Detect which cell encompasses the target text, then output its (X, Y) center coordinate. 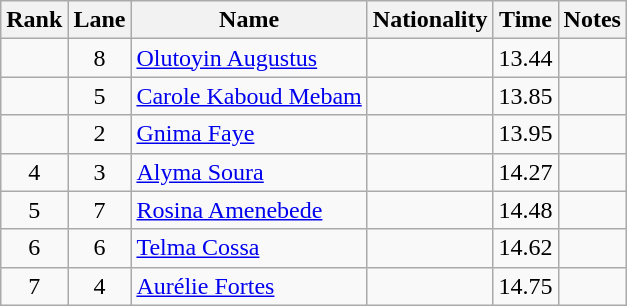
Olutoyin Augustus (249, 58)
Gnima Faye (249, 134)
13.95 (526, 134)
Time (526, 20)
14.27 (526, 172)
Rosina Amenebede (249, 210)
Name (249, 20)
14.48 (526, 210)
Nationality (430, 20)
Carole Kaboud Mebam (249, 96)
13.44 (526, 58)
Alyma Soura (249, 172)
Lane (100, 20)
2 (100, 134)
14.62 (526, 248)
8 (100, 58)
13.85 (526, 96)
Notes (592, 20)
Aurélie Fortes (249, 286)
3 (100, 172)
Telma Cossa (249, 248)
Rank (34, 20)
14.75 (526, 286)
